Detect which cell encompasses the target text, then output its [X, Y] center coordinate. 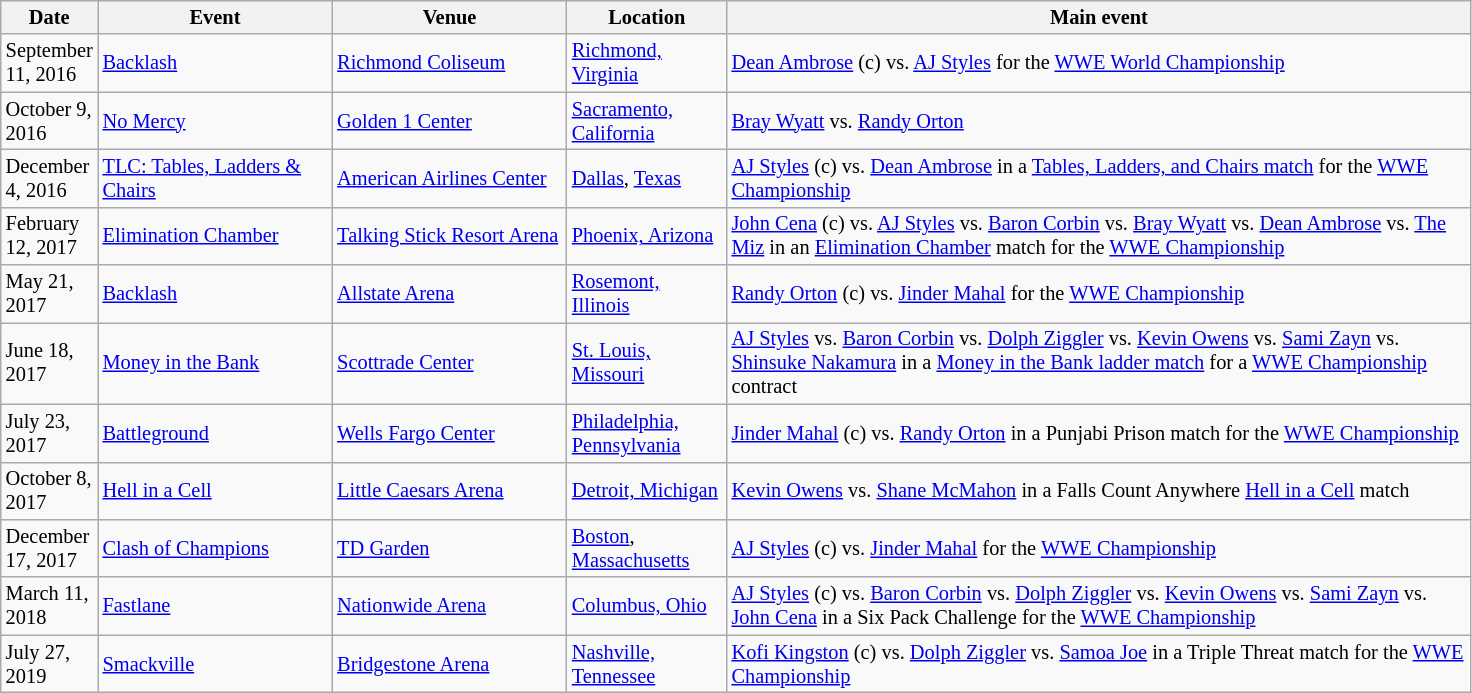
Detroit, Michigan [647, 491]
AJ Styles (c) vs. Dean Ambrose in a Tables, Ladders, and Chairs match for the WWE Championship [1100, 178]
Fastlane [216, 606]
AJ Styles (c) vs. Baron Corbin vs. Dolph Ziggler vs. Kevin Owens vs. Sami Zayn vs. John Cena in a Six Pack Challenge for the WWE Championship [1100, 606]
Nationwide Arena [450, 606]
American Airlines Center [450, 178]
Jinder Mahal (c) vs. Randy Orton in a Punjabi Prison match for the WWE Championship [1100, 433]
February 12, 2017 [50, 236]
Hell in a Cell [216, 491]
Event [216, 17]
May 21, 2017 [50, 294]
Allstate Arena [450, 294]
Little Caesars Arena [450, 491]
Richmond Coliseum [450, 63]
December 4, 2016 [50, 178]
St. Louis, Missouri [647, 363]
October 9, 2016 [50, 121]
Elimination Chamber [216, 236]
Rosemont, Illinois [647, 294]
Wells Fargo Center [450, 433]
Sacramento, California [647, 121]
March 11, 2018 [50, 606]
Talking Stick Resort Arena [450, 236]
TD Garden [450, 548]
Venue [450, 17]
Golden 1 Center [450, 121]
Phoenix, Arizona [647, 236]
John Cena (c) vs. AJ Styles vs. Baron Corbin vs. Bray Wyatt vs. Dean Ambrose vs. The Miz in an Elimination Chamber match for the WWE Championship [1100, 236]
Nashville, Tennessee [647, 664]
June 18, 2017 [50, 363]
July 27, 2019 [50, 664]
Bridgestone Arena [450, 664]
Richmond, Virginia [647, 63]
TLC: Tables, Ladders & Chairs [216, 178]
December 17, 2017 [50, 548]
Battleground [216, 433]
Dallas, Texas [647, 178]
Main event [1100, 17]
Money in the Bank [216, 363]
September 11, 2016 [50, 63]
Clash of Champions [216, 548]
Location [647, 17]
AJ Styles (c) vs. Jinder Mahal for the WWE Championship [1100, 548]
July 23, 2017 [50, 433]
Boston, Massachusetts [647, 548]
Scottrade Center [450, 363]
Smackville [216, 664]
Kevin Owens vs. Shane McMahon in a Falls Count Anywhere Hell in a Cell match [1100, 491]
Dean Ambrose (c) vs. AJ Styles for the WWE World Championship [1100, 63]
Date [50, 17]
Bray Wyatt vs. Randy Orton [1100, 121]
Kofi Kingston (c) vs. Dolph Ziggler vs. Samoa Joe in a Triple Threat match for the WWE Championship [1100, 664]
Randy Orton (c) vs. Jinder Mahal for the WWE Championship [1100, 294]
October 8, 2017 [50, 491]
No Mercy [216, 121]
Columbus, Ohio [647, 606]
Philadelphia, Pennsylvania [647, 433]
